Return [x, y] of the center of cell containing provided text 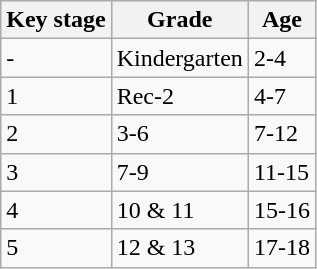
2-4 [282, 58]
1 [56, 96]
Key stage [56, 20]
12 & 13 [180, 248]
7-12 [282, 134]
4 [56, 210]
- [56, 58]
Age [282, 20]
3-6 [180, 134]
15-16 [282, 210]
3 [56, 172]
Grade [180, 20]
Kindergarten [180, 58]
4-7 [282, 96]
17-18 [282, 248]
7-9 [180, 172]
11-15 [282, 172]
Rec-2 [180, 96]
2 [56, 134]
10 & 11 [180, 210]
5 [56, 248]
